Determine the [x, y] coordinate at the center of the cell enclosing the given text.  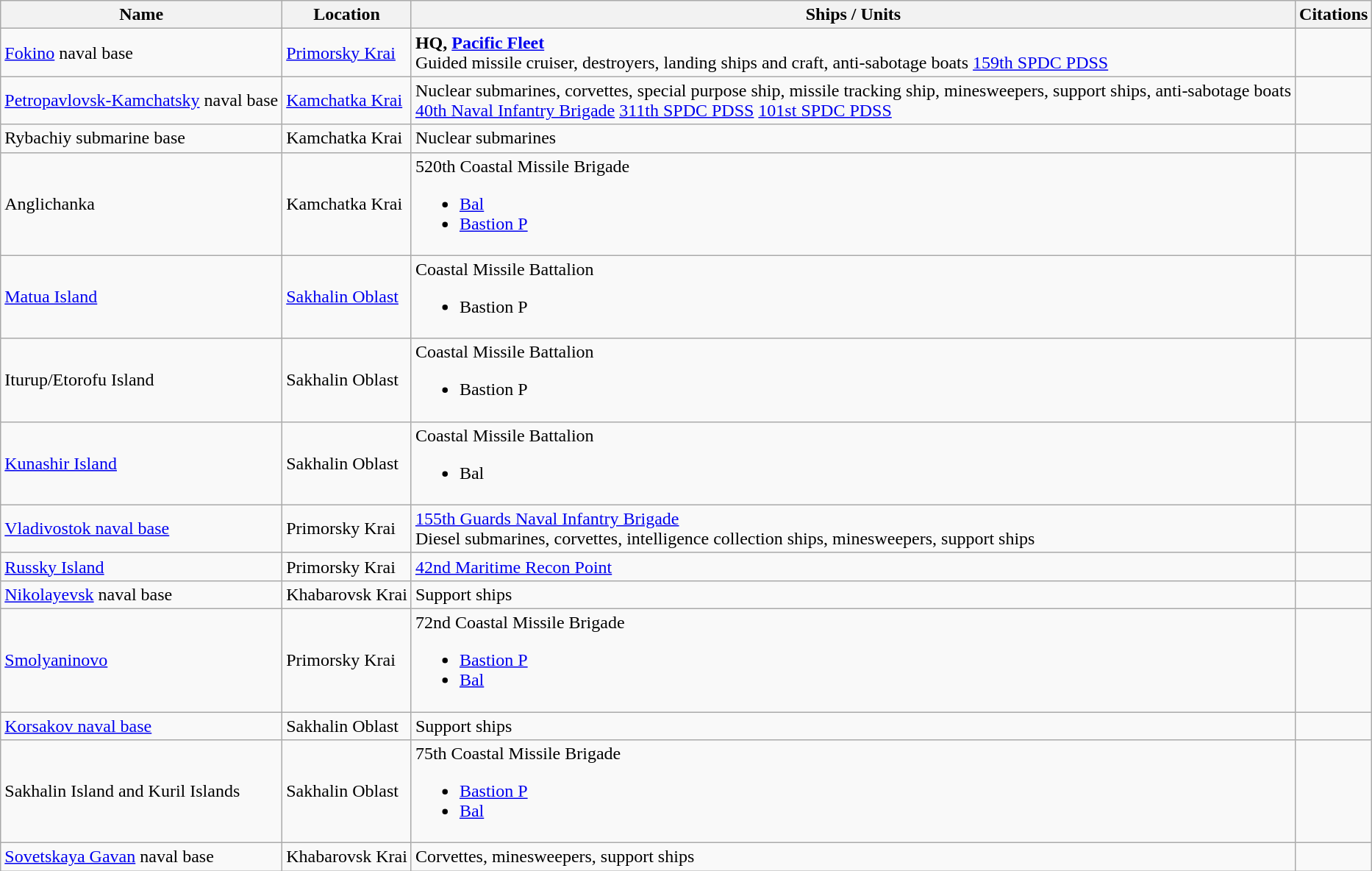
Name [141, 15]
75th Coastal Missile BrigadeBastion PBal [853, 792]
Vladivostok naval base [141, 528]
Corvettes, minesweepers, support ships [853, 857]
HQ, Pacific FleetGuided missile cruiser, destroyers, landing ships and craft, anti-sabotage boats 159th SPDC PDSS [853, 53]
42nd Maritime Recon Point [853, 566]
Location [347, 15]
Korsakov naval base [141, 726]
Coastal Missile BattalionBal [853, 463]
Sakhalin Island and Kuril Islands [141, 792]
Rybachiy submarine base [141, 138]
Petropavlovsk-Kamchatsky naval base [141, 100]
Citations [1334, 15]
Anglichanka [141, 204]
155th Guards Naval Infantry BrigadeDiesel submarines, corvettes, intelligence collection ships, minesweepers, support ships [853, 528]
Russky Island [141, 566]
Nuclear submarines [853, 138]
Kunashir Island [141, 463]
Nikolayevsk naval base [141, 594]
520th Coastal Missile BrigadeBalBastion P [853, 204]
Matua Island [141, 297]
Iturup/Etorofu Island [141, 380]
Fokino naval base [141, 53]
72nd Coastal Missile BrigadeBastion PBal [853, 660]
Sovetskaya Gavan naval base [141, 857]
Smolyaninovo [141, 660]
Ships / Units [853, 15]
